Locate the cell with the specified text and output its (x, y) center coordinate. 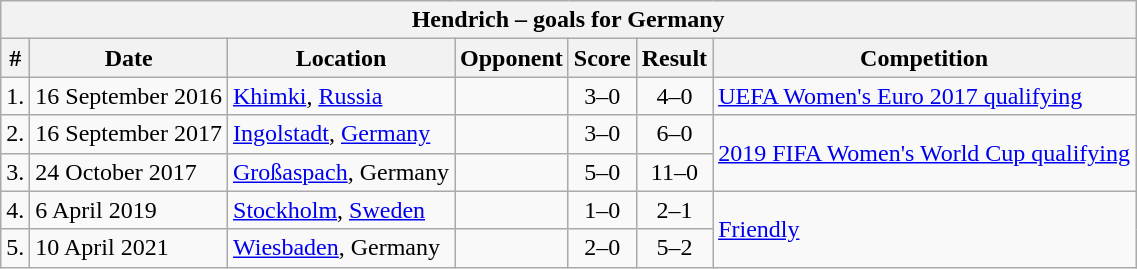
Date (129, 58)
Großaspach, Germany (342, 172)
Location (342, 58)
5. (16, 248)
2019 FIFA Women's World Cup qualifying (924, 153)
Friendly (924, 229)
16 September 2017 (129, 134)
24 October 2017 (129, 172)
5–0 (602, 172)
10 April 2021 (129, 248)
6–0 (674, 134)
Stockholm, Sweden (342, 210)
Score (602, 58)
Wiesbaden, Germany (342, 248)
Khimki, Russia (342, 96)
4–0 (674, 96)
1. (16, 96)
1–0 (602, 210)
Hendrich – goals for Germany (568, 20)
4. (16, 210)
6 April 2019 (129, 210)
UEFA Women's Euro 2017 qualifying (924, 96)
3. (16, 172)
Competition (924, 58)
16 September 2016 (129, 96)
11–0 (674, 172)
2–0 (602, 248)
2–1 (674, 210)
Ingolstadt, Germany (342, 134)
5–2 (674, 248)
# (16, 58)
Opponent (511, 58)
Result (674, 58)
2. (16, 134)
